Pinpoint the cell where the given text exists, returning its [x, y] midpoint coordinate. 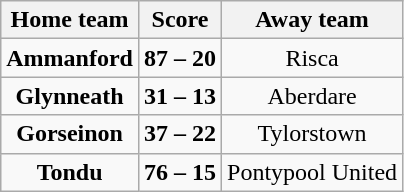
Tondu [70, 172]
Gorseinon [70, 134]
87 – 20 [180, 58]
Home team [70, 20]
Away team [312, 20]
Ammanford [70, 58]
Pontypool United [312, 172]
Risca [312, 58]
Aberdare [312, 96]
Tylorstown [312, 134]
Score [180, 20]
37 – 22 [180, 134]
Glynneath [70, 96]
31 – 13 [180, 96]
76 – 15 [180, 172]
